Return the [x, y] coordinate for the center point of the cell that contains the specified text.  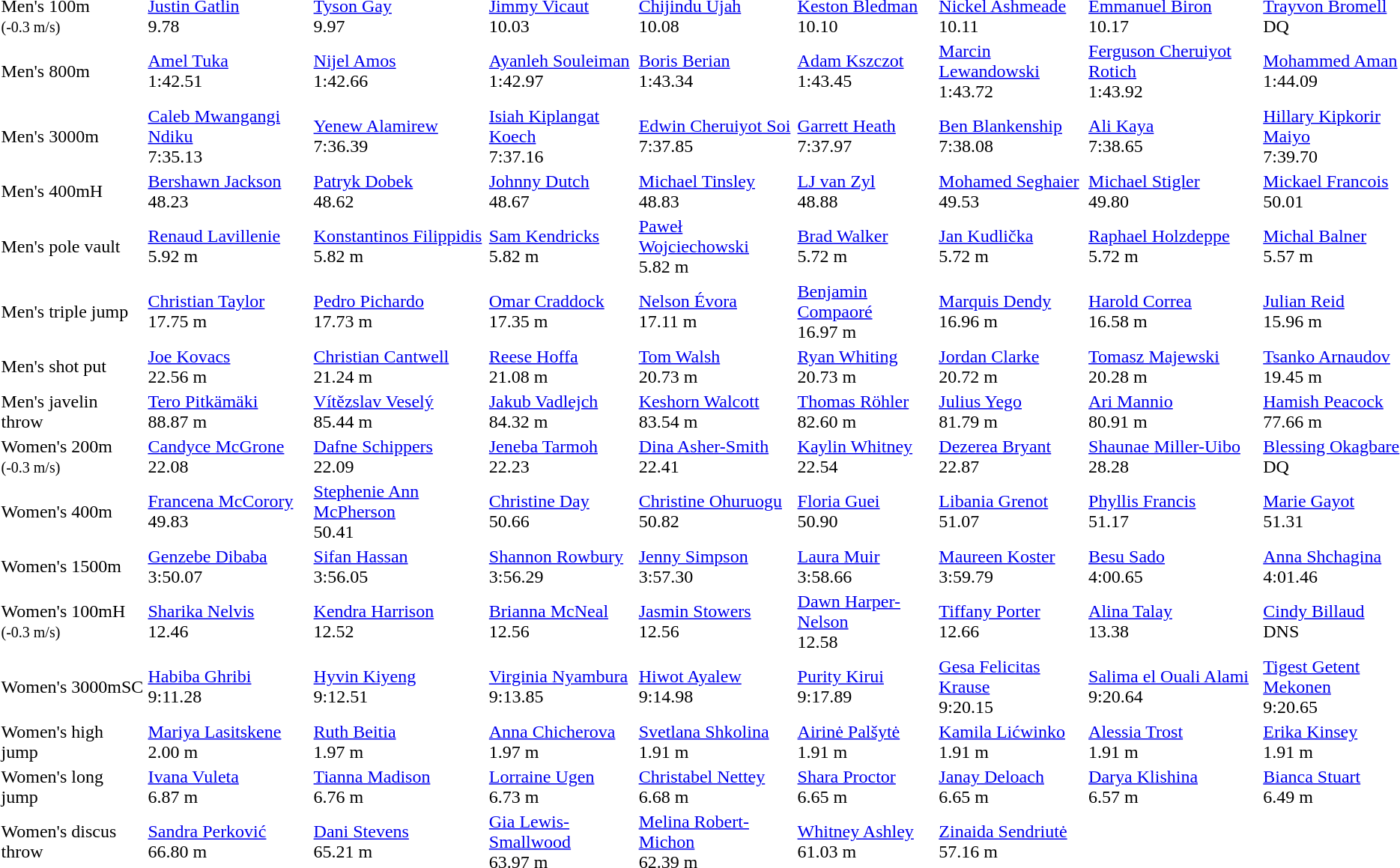
Candyce McGrone 22.08 [228, 457]
Sharika Nelvis 12.46 [228, 622]
Salima el Ouali Alami 9:20.64 [1174, 687]
Sifan Hassan 3:56.05 [399, 566]
Mohamed Seghaier 49.53 [1011, 192]
Jan Kudlička 5.72 m [1011, 246]
Shara Proctor 6.65 m [866, 786]
Omar Craddock 17.35 m [562, 312]
Ryan Whiting 20.73 m [866, 367]
Dafne Schippers 22.09 [399, 457]
Paweł Wojciechowski 5.82 m [716, 246]
Dezerea Bryant 22.87 [1011, 457]
Men's 3000m [72, 136]
Benjamin Compaoré 16.97 m [866, 312]
Nijel Amos 1:42.66 [399, 71]
Alessia Trost 1.91 m [1174, 741]
Patryk Dobek 48.62 [399, 192]
Tomasz Majewski 20.28 m [1174, 367]
Jakub Vadlejch 84.32 m [562, 412]
Hiwot Ayalew 9:14.98 [716, 687]
Ruth Beitia 1.97 m [399, 741]
Libania Grenot 51.07 [1011, 512]
Raphael Holzdeppe 5.72 m [1174, 246]
Marquis Dendy 16.96 m [1011, 312]
Phyllis Francis 51.17 [1174, 512]
Renaud Lavillenie 5.92 m [228, 246]
Women's 200m(-0.3 m/s) [72, 457]
Maureen Koster 3:59.79 [1011, 566]
Johnny Dutch 48.67 [562, 192]
Christian Cantwell 21.24 m [399, 367]
Nelson Évora 17.11 m [716, 312]
Janay Deloach 6.65 m [1011, 786]
Boris Berian 1:43.34 [716, 71]
Jasmin Stowers 12.56 [716, 622]
Mariya Lasitskene 2.00 m [228, 741]
Svetlana Shkolina 1.91 m [716, 741]
Ari Mannio 80.91 m [1174, 412]
Christabel Nettey 6.68 m [716, 786]
Garrett Heath 7:37.97 [866, 136]
Christian Taylor 17.75 m [228, 312]
Tiffany Porter 12.66 [1011, 622]
Jeneba Tarmoh 22.23 [562, 457]
Caleb Mwangangi Ndiku 7:35.13 [228, 136]
Men's pole vault [72, 246]
Shaunae Miller-Uibo 28.28 [1174, 457]
Women's 3000mSC [72, 687]
Men's triple jump [72, 312]
Virginia Nyambura 9:13.85 [562, 687]
Dina Asher-Smith 22.41 [716, 457]
Sam Kendricks 5.82 m [562, 246]
Ivana Vuleta 6.87 m [228, 786]
Lorraine Ugen 6.73 m [562, 786]
Harold Correa 16.58 m [1174, 312]
Kamila Lićwinko 1.91 m [1011, 741]
Brianna McNeal 12.56 [562, 622]
Airinė Palšytė 1.91 m [866, 741]
Women's long jump [72, 786]
Darya Klishina 6.57 m [1174, 786]
Floria Guei 50.90 [866, 512]
Genzebe Dibaba 3:50.07 [228, 566]
Purity Kirui 9:17.89 [866, 687]
Men's 400mH [72, 192]
Dawn Harper-Nelson 12.58 [866, 622]
Edwin Cheruiyot Soi 7:37.85 [716, 136]
Men's 800m [72, 71]
Brad Walker 5.72 m [866, 246]
Joe Kovacs 22.56 m [228, 367]
Ayanleh Souleiman 1:42.97 [562, 71]
Vítězslav Veselý 85.44 m [399, 412]
Tom Walsh 20.73 m [716, 367]
Women's high jump [72, 741]
Stephenie Ann McPherson 50.41 [399, 512]
Keshorn Walcott 83.54 m [716, 412]
Ali Kaya 7:38.65 [1174, 136]
Women's 1500m [72, 566]
Hyvin Kiyeng 9:12.51 [399, 687]
Pedro Pichardo 17.73 m [399, 312]
Marcin Lewandowski 1:43.72 [1011, 71]
Christine Day 50.66 [562, 512]
Tero Pitkämäki 88.87 m [228, 412]
LJ van Zyl 48.88 [866, 192]
Tianna Madison 6.76 m [399, 786]
Julius Yego 81.79 m [1011, 412]
Jordan Clarke 20.72 m [1011, 367]
Kaylin Whitney 22.54 [866, 457]
Shannon Rowbury 3:56.29 [562, 566]
Thomas Röhler 82.60 m [866, 412]
Gesa Felicitas Krause 9:20.15 [1011, 687]
Women's 100mH(-0.3 m/s) [72, 622]
Michael Stigler 49.80 [1174, 192]
Alina Talay 13.38 [1174, 622]
Kendra Harrison 12.52 [399, 622]
Women's 400m [72, 512]
Konstantinos Filippidis 5.82 m [399, 246]
Adam Kszczot 1:43.45 [866, 71]
Ben Blankenship 7:38.08 [1011, 136]
Francena McCorory 49.83 [228, 512]
Besu Sado 4:00.65 [1174, 566]
Christine Ohuruogu 50.82 [716, 512]
Reese Hoffa 21.08 m [562, 367]
Isiah Kiplangat Koech 7:37.16 [562, 136]
Michael Tinsley 48.83 [716, 192]
Men's shot put [72, 367]
Bershawn Jackson 48.23 [228, 192]
Jenny Simpson 3:57.30 [716, 566]
Yenew Alamirew 7:36.39 [399, 136]
Laura Muir 3:58.66 [866, 566]
Habiba Ghribi 9:11.28 [228, 687]
Amel Tuka 1:42.51 [228, 71]
Anna Chicherova 1.97 m [562, 741]
Ferguson Cheruiyot Rotich 1:43.92 [1174, 71]
Men's javelin throw [72, 412]
